Pinpoint the cell where the given text exists, returning its (x, y) midpoint coordinate. 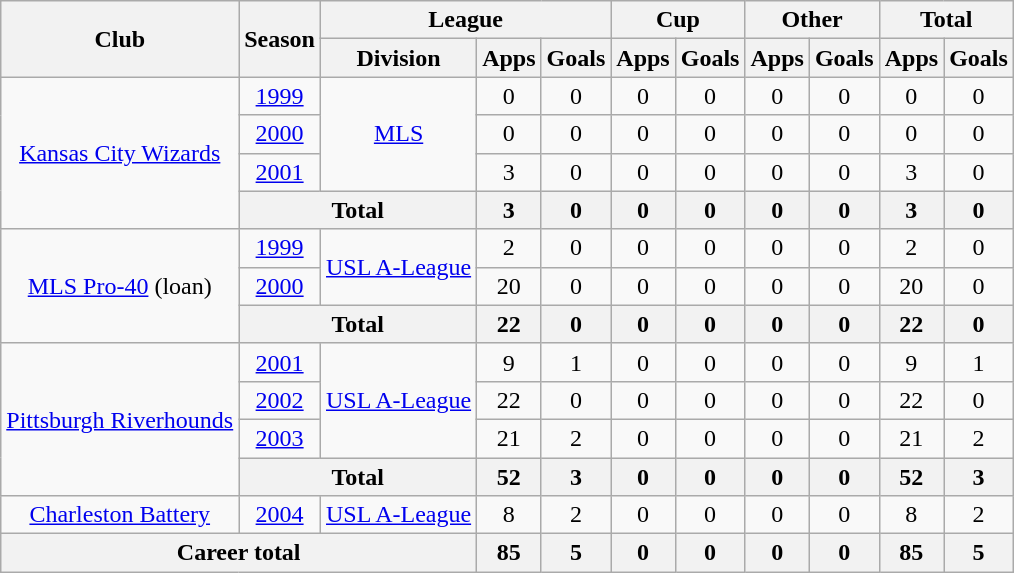
Cup (678, 20)
MLS Pro-40 (loan) (120, 286)
Other (812, 20)
League (465, 20)
MLS (398, 134)
Division (398, 58)
Club (120, 39)
2003 (280, 438)
2004 (280, 515)
2002 (280, 400)
Season (280, 39)
Kansas City Wizards (120, 153)
Career total (239, 553)
Charleston Battery (120, 515)
Pittsburgh Riverhounds (120, 419)
